Extract the (X, Y) coordinate from the center of the cell holding the provided text.  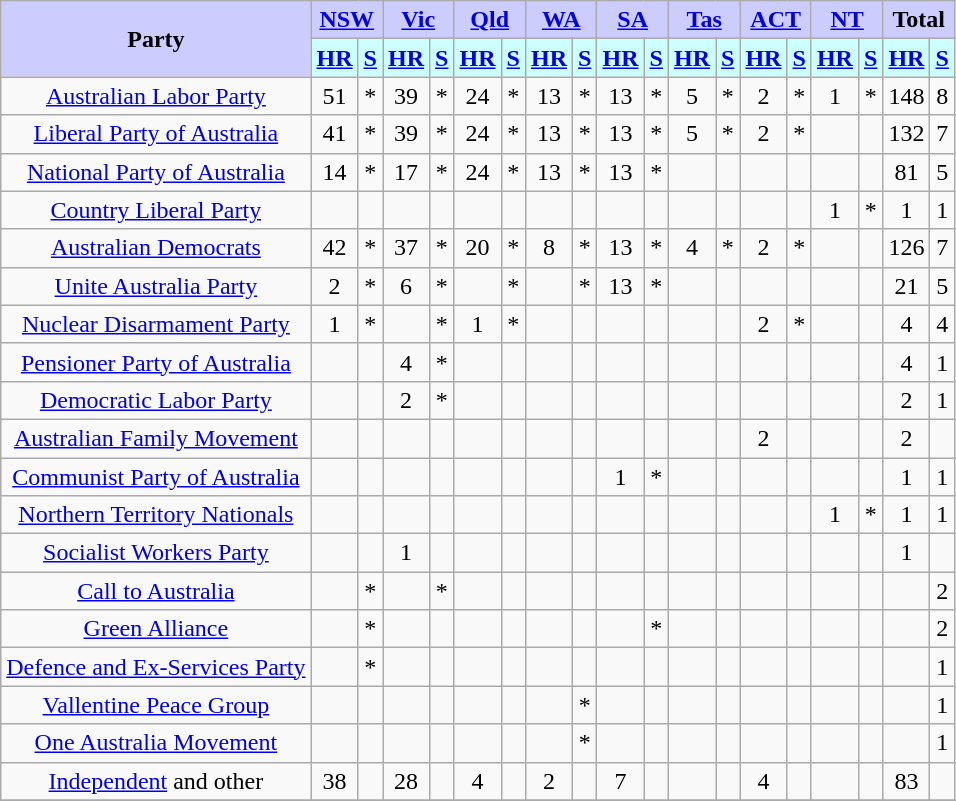
Communist Party of Australia (156, 477)
81 (906, 172)
Qld (490, 20)
Green Alliance (156, 629)
42 (334, 248)
Tas (704, 20)
Total (918, 20)
Australian Family Movement (156, 438)
Australian Democrats (156, 248)
SA (632, 20)
Unite Australia Party (156, 286)
Call to Australia (156, 591)
Nuclear Disarmament Party (156, 324)
Northern Territory Nationals (156, 515)
Australian Labor Party (156, 96)
38 (334, 781)
Country Liberal Party (156, 210)
148 (906, 96)
One Australia Movement (156, 743)
Defence and Ex-Services Party (156, 667)
NSW (346, 20)
Pensioner Party of Australia (156, 362)
Party (156, 39)
132 (906, 134)
20 (478, 248)
WA (560, 20)
41 (334, 134)
Liberal Party of Australia (156, 134)
126 (906, 248)
Socialist Workers Party (156, 553)
51 (334, 96)
NT (846, 20)
Independent and other (156, 781)
83 (906, 781)
Democratic Labor Party (156, 400)
21 (906, 286)
National Party of Australia (156, 172)
14 (334, 172)
6 (406, 286)
Vallentine Peace Group (156, 705)
37 (406, 248)
28 (406, 781)
17 (406, 172)
Vic (418, 20)
ACT (776, 20)
